Return (x, y) of the center of cell containing provided text 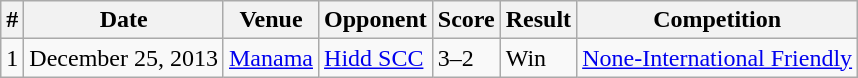
Score (466, 20)
None-International Friendly (718, 58)
1 (12, 58)
December 25, 2013 (124, 58)
Hidd SCC (376, 58)
Manama (270, 58)
Venue (270, 20)
Result (538, 20)
3–2 (466, 58)
# (12, 20)
Opponent (376, 20)
Date (124, 20)
Win (538, 58)
Competition (718, 20)
